Detect which cell encompasses the target text, then output its [x, y] center coordinate. 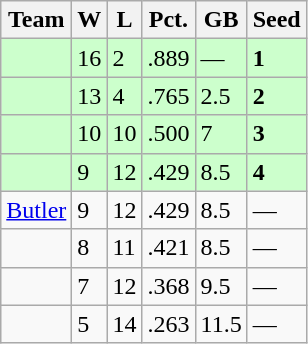
Seed [276, 20]
L [124, 20]
14 [124, 324]
9.5 [221, 286]
GB [221, 20]
11.5 [221, 324]
16 [90, 58]
.263 [168, 324]
3 [276, 134]
W [90, 20]
Pct. [168, 20]
5 [90, 324]
.889 [168, 58]
.500 [168, 134]
11 [124, 248]
.765 [168, 96]
.421 [168, 248]
Butler [36, 210]
8 [90, 248]
Team [36, 20]
2.5 [221, 96]
1 [276, 58]
.368 [168, 286]
13 [90, 96]
